Extract the [x, y] coordinate from the center of the cell holding the provided text.  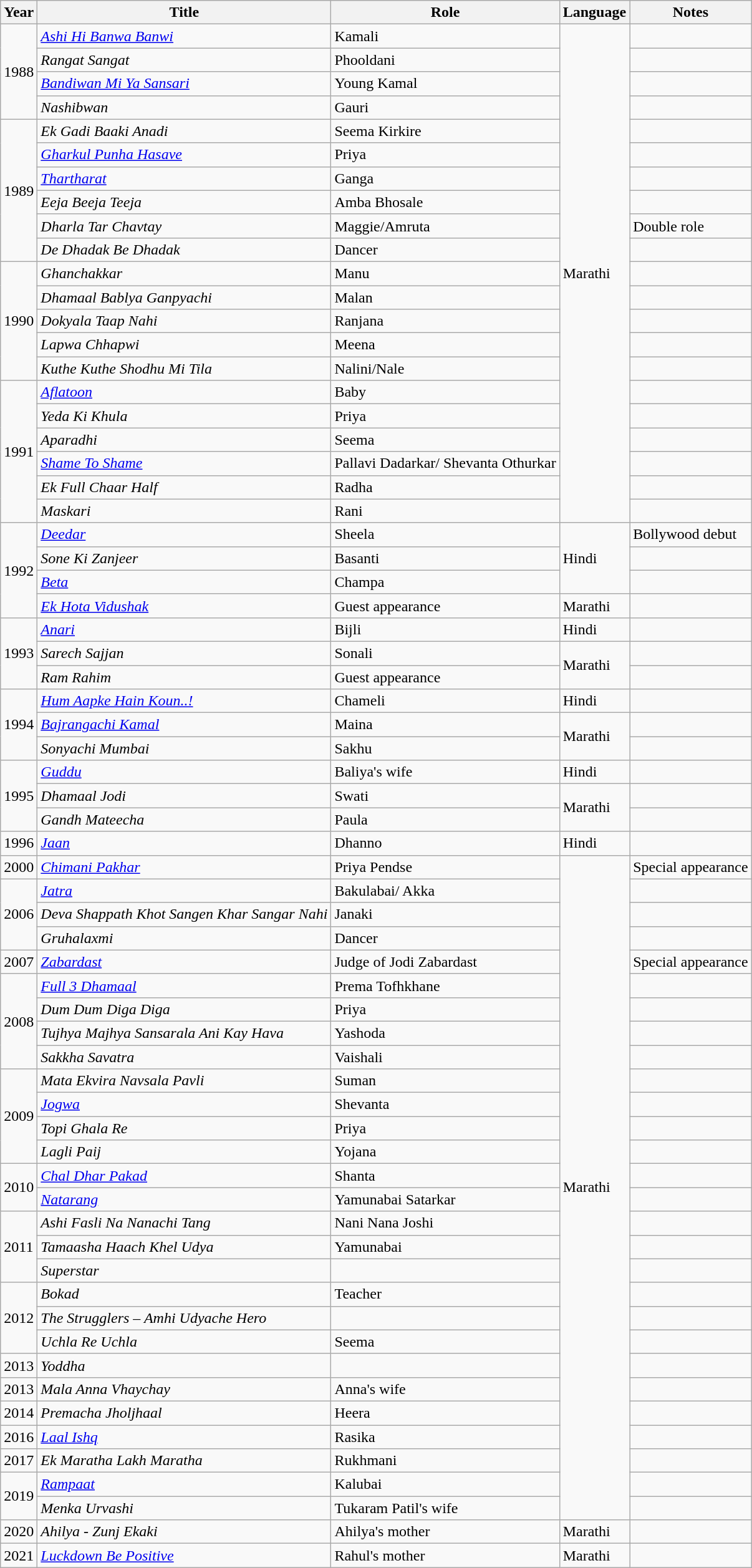
Mata Ekvira Navsala Pavli [185, 1081]
Ranjana [445, 321]
Teacher [445, 1294]
Basanti [445, 558]
Dharla Tar Chavtay [185, 226]
Prema Tofhkhane [445, 985]
Kuthe Kuthe Shodhu Mi Tila [185, 369]
Dhamaal Jodi [185, 796]
2009 [19, 1116]
Ashi Fasli Na Nanachi Tang [185, 1223]
Shanta [445, 1176]
Maina [445, 725]
Dokyala Taap Nahi [185, 321]
Rasika [445, 1436]
Ek Maratha Lakh Maratha [185, 1461]
Luckdown Be Positive [185, 1556]
The Strugglers – Amhi Udyache Hero [185, 1318]
Premacha Jholjhaal [185, 1413]
Yeda Ki Khula [185, 416]
Shevanta [445, 1105]
Ganga [445, 178]
Sonali [445, 653]
Ashi Hi Banwa Banwi [185, 36]
Mala Anna Vhaychay [185, 1389]
Yoddha [185, 1365]
Beta [185, 582]
Gauri [445, 107]
Nalini/Nale [445, 369]
Yashoda [445, 1033]
Gharkul Punha Hasave [185, 155]
Suman [445, 1081]
Vaishali [445, 1057]
Ghanchakkar [185, 273]
Priya Pendse [445, 867]
2014 [19, 1413]
Ahilya's mother [445, 1532]
De Dhadak Be Dhadak [185, 249]
Rampaat [185, 1484]
Superstar [185, 1270]
Radha [445, 487]
Laal Ishq [185, 1436]
Judge of Jodi Zabardast [445, 962]
Shame To Shame [185, 463]
Young Kamal [445, 84]
Deedar [185, 535]
Chal Dhar Pakad [185, 1176]
Tamaasha Haach Khel Udya [185, 1247]
Lagli Paij [185, 1152]
Rahul's mother [445, 1556]
1996 [19, 843]
Menka Urvashi [185, 1508]
Janaki [445, 914]
Ram Rahim [185, 677]
Lapwa Chhapwi [185, 345]
2016 [19, 1436]
2020 [19, 1532]
Jogwa [185, 1105]
Yamunabai [445, 1247]
Hum Aapke Hain Koun..! [185, 701]
Chameli [445, 701]
Sarech Sajjan [185, 653]
Pallavi Dadarkar/ Shevanta Othurkar [445, 463]
Language [594, 12]
Amba Bhosale [445, 202]
Kamali [445, 36]
1988 [19, 72]
Meena [445, 345]
Nashibwan [185, 107]
Dhamaal Bablya Ganpyachi [185, 298]
Phooldani [445, 60]
Bijli [445, 629]
Bokad [185, 1294]
Aflatoon [185, 392]
2010 [19, 1188]
1994 [19, 725]
Manu [445, 273]
Bandiwan Mi Ya Sansari [185, 84]
Anna's wife [445, 1389]
Sakkha Savatra [185, 1057]
Paula [445, 820]
Full 3 Dhamaal [185, 985]
Ek Full Chaar Half [185, 487]
Baliya's wife [445, 772]
Bakulabai/ Akka [445, 891]
Year [19, 12]
1995 [19, 796]
Sakhu [445, 748]
Dhanno [445, 843]
Yamunabai Satarkar [445, 1199]
Chimani Pakhar [185, 867]
Nani Nana Joshi [445, 1223]
Rukhmani [445, 1461]
1990 [19, 321]
2017 [19, 1461]
Topi Ghala Re [185, 1128]
Sone Ki Zanjeer [185, 558]
Jaan [185, 843]
Champa [445, 582]
1989 [19, 190]
Natarang [185, 1199]
Jatra [185, 891]
Bollywood debut [691, 535]
Seema Kirkire [445, 131]
Guddu [185, 772]
1991 [19, 452]
Sonyachi Mumbai [185, 748]
Kalubai [445, 1484]
Gandh Mateecha [185, 820]
Swati [445, 796]
Baby [445, 392]
Bajrangachi Kamal [185, 725]
Maskari [185, 511]
Title [185, 12]
2008 [19, 1021]
Malan [445, 298]
Ek Gadi Baaki Anadi [185, 131]
Uchla Re Uchla [185, 1342]
2021 [19, 1556]
Dum Dum Diga Diga [185, 1009]
Rani [445, 511]
2011 [19, 1247]
Yojana [445, 1152]
Zabardast [185, 962]
Ek Hota Vidushak [185, 606]
Anari [185, 629]
Tukaram Patil's wife [445, 1508]
1992 [19, 570]
2012 [19, 1318]
Eeja Beeja Teeja [185, 202]
Tujhya Majhya Sansarala Ani Kay Hava [185, 1033]
1993 [19, 653]
2000 [19, 867]
Role [445, 12]
Rangat Sangat [185, 60]
Gruhalaxmi [185, 938]
Maggie/Amruta [445, 226]
Double role [691, 226]
Aparadhi [185, 440]
Heera [445, 1413]
2007 [19, 962]
Notes [691, 12]
Sheela [445, 535]
Deva Shappath Khot Sangen Khar Sangar Nahi [185, 914]
2019 [19, 1496]
Ahilya - Zunj Ekaki [185, 1532]
2006 [19, 914]
Thartharat [185, 178]
